Capture the cell that displays the provided text and extract its (x, y) central coordinate. 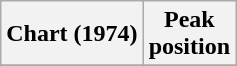
Peakposition (189, 34)
Chart (1974) (72, 34)
